Extract the [X, Y] coordinate from the center of the cell holding the provided text.  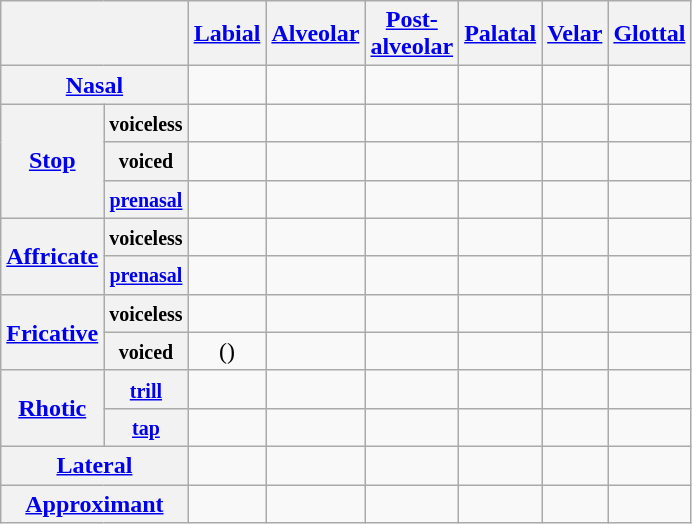
Velar [575, 34]
Fricative [52, 332]
Affricate [52, 256]
Stop [52, 161]
Post-alveolar [412, 34]
Alveolar [316, 34]
Nasal [94, 85]
Rhotic [52, 408]
Palatal [500, 34]
() [227, 351]
Lateral [94, 465]
trill [146, 389]
Approximant [94, 503]
Glottal [650, 34]
tap [146, 427]
Labial [227, 34]
